Output the [X, Y] coordinate of the center of the cell containing the given text.  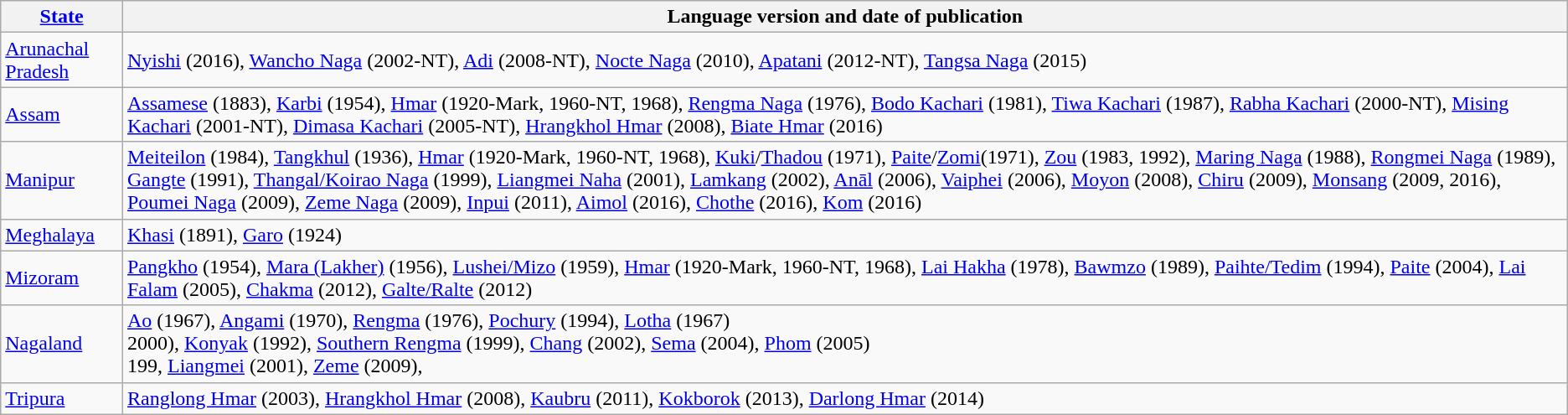
State [62, 17]
Meghalaya [62, 235]
Assam [62, 114]
Nagaland [62, 344]
Khasi (1891), Garo (1924) [844, 235]
Nyishi (2016), Wancho Naga (2002-NT), Adi (2008-NT), Nocte Naga (2010), Apatani (2012-NT), Tangsa Naga (2015) [844, 60]
Language version and date of publication [844, 17]
Manipur [62, 180]
Ranglong Hmar (2003), Hrangkhol Hmar (2008), Kaubru (2011), Kokborok (2013), Darlong Hmar (2014) [844, 398]
Tripura [62, 398]
Arunachal Pradesh [62, 60]
Mizoram [62, 278]
